For the text-containing cell, return its midpoint in (x, y) coordinate format. 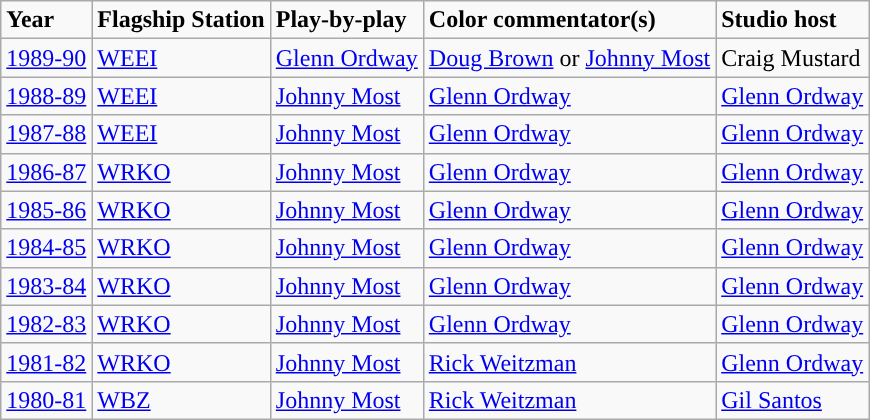
Doug Brown or Johnny Most (569, 58)
Year (46, 20)
Color commentator(s) (569, 20)
1983-84 (46, 286)
1980-81 (46, 400)
1986-87 (46, 172)
Play-by-play (346, 20)
1985-86 (46, 210)
1988-89 (46, 96)
1981-82 (46, 362)
1984-85 (46, 248)
Gil Santos (792, 400)
Studio host (792, 20)
Flagship Station (181, 20)
Craig Mustard (792, 58)
WBZ (181, 400)
1982-83 (46, 324)
1987-88 (46, 134)
1989-90 (46, 58)
